Identify which cell holds the provided text, then report its [X, Y] central coordinate. 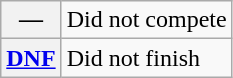
— [31, 20]
DNF [31, 58]
Did not finish [146, 58]
Did not compete [146, 20]
